For the text-containing cell, return its midpoint in [x, y] coordinate format. 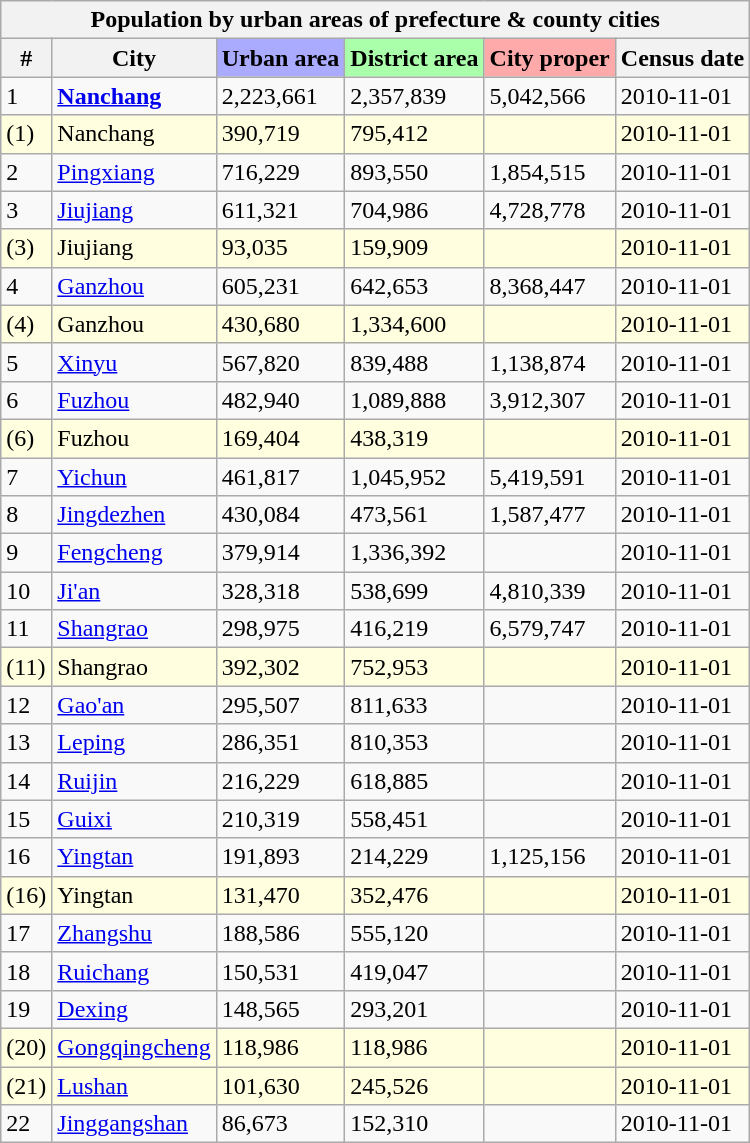
(3) [26, 248]
Fengcheng [134, 553]
392,302 [280, 667]
1 [26, 96]
Jinggangshan [134, 1124]
8 [26, 515]
752,953 [414, 667]
9 [26, 553]
293,201 [414, 1009]
5,419,591 [550, 477]
Urban area [280, 58]
642,653 [414, 286]
245,526 [414, 1085]
210,319 [280, 819]
(6) [26, 438]
8,368,447 [550, 286]
22 [26, 1124]
(1) [26, 134]
2 [26, 172]
(11) [26, 667]
555,120 [414, 933]
Ji'an [134, 591]
3,912,307 [550, 400]
Dexing [134, 1009]
1,854,515 [550, 172]
6 [26, 400]
Gongqingcheng [134, 1047]
461,817 [280, 477]
1,045,952 [414, 477]
Jingdezhen [134, 515]
15 [26, 819]
605,231 [280, 286]
716,229 [280, 172]
7 [26, 477]
City [134, 58]
216,229 [280, 781]
795,412 [414, 134]
16 [26, 857]
286,351 [280, 743]
(21) [26, 1085]
4,810,339 [550, 591]
188,586 [280, 933]
1,336,392 [414, 553]
416,219 [414, 629]
473,561 [414, 515]
152,310 [414, 1124]
14 [26, 781]
Pingxiang [134, 172]
(20) [26, 1047]
Xinyu [134, 362]
611,321 [280, 210]
169,404 [280, 438]
5 [26, 362]
6,579,747 [550, 629]
Zhangshu [134, 933]
482,940 [280, 400]
390,719 [280, 134]
17 [26, 933]
328,318 [280, 591]
1,587,477 [550, 515]
430,680 [280, 324]
150,531 [280, 971]
148,565 [280, 1009]
(16) [26, 895]
Gao'an [134, 705]
4 [26, 286]
Population by urban areas of prefecture & county cities [376, 20]
Yichun [134, 477]
538,699 [414, 591]
214,229 [414, 857]
2,357,839 [414, 96]
839,488 [414, 362]
Lushan [134, 1085]
Ruichang [134, 971]
893,550 [414, 172]
618,885 [414, 781]
86,673 [280, 1124]
12 [26, 705]
3 [26, 210]
567,820 [280, 362]
4,728,778 [550, 210]
2,223,661 [280, 96]
City proper [550, 58]
19 [26, 1009]
810,353 [414, 743]
(4) [26, 324]
430,084 [280, 515]
811,633 [414, 705]
704,986 [414, 210]
191,893 [280, 857]
5,042,566 [550, 96]
1,138,874 [550, 362]
159,909 [414, 248]
10 [26, 591]
1,089,888 [414, 400]
Ruijin [134, 781]
District area [414, 58]
1,334,600 [414, 324]
419,047 [414, 971]
298,975 [280, 629]
18 [26, 971]
101,630 [280, 1085]
93,035 [280, 248]
Leping [134, 743]
13 [26, 743]
352,476 [414, 895]
438,319 [414, 438]
Census date [682, 58]
Guixi [134, 819]
558,451 [414, 819]
379,914 [280, 553]
1,125,156 [550, 857]
295,507 [280, 705]
# [26, 58]
11 [26, 629]
131,470 [280, 895]
